Locate the cell with the specified text and output its (X, Y) center coordinate. 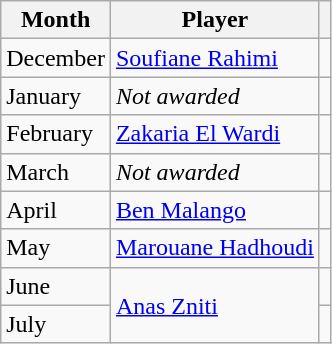
Soufiane Rahimi (214, 58)
Zakaria El Wardi (214, 134)
December (56, 58)
February (56, 134)
January (56, 96)
Player (214, 20)
June (56, 286)
July (56, 324)
Anas Zniti (214, 305)
Month (56, 20)
April (56, 210)
May (56, 248)
Marouane Hadhoudi (214, 248)
Ben Malango (214, 210)
March (56, 172)
